For the text-containing cell, return its midpoint in (X, Y) coordinate format. 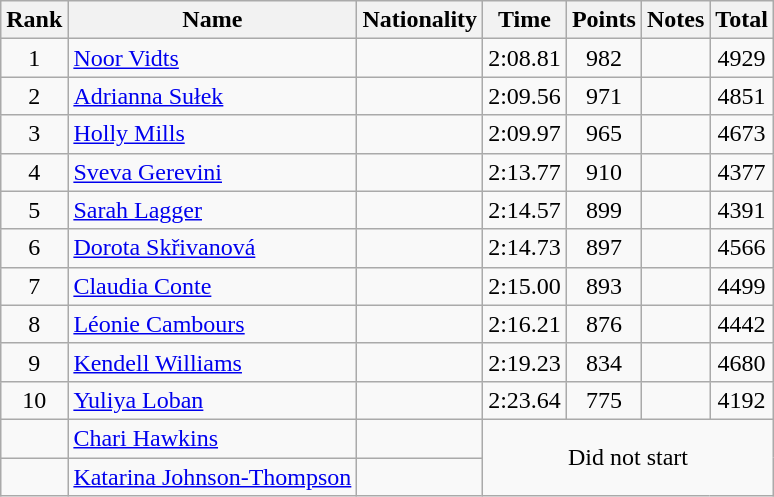
Nationality (420, 20)
10 (34, 400)
Dorota Skřivanová (212, 248)
2:14.73 (525, 248)
775 (604, 400)
4377 (742, 172)
971 (604, 96)
Chari Hawkins (212, 438)
Points (604, 20)
4673 (742, 134)
Kendell Williams (212, 362)
8 (34, 324)
899 (604, 210)
4499 (742, 286)
Claudia Conte (212, 286)
Name (212, 20)
4566 (742, 248)
4192 (742, 400)
876 (604, 324)
Noor Vidts (212, 58)
7 (34, 286)
4442 (742, 324)
Holly Mills (212, 134)
Time (525, 20)
893 (604, 286)
Léonie Cambours (212, 324)
910 (604, 172)
982 (604, 58)
6 (34, 248)
1 (34, 58)
965 (604, 134)
9 (34, 362)
2:16.21 (525, 324)
Notes (675, 20)
4929 (742, 58)
Rank (34, 20)
897 (604, 248)
3 (34, 134)
2:19.23 (525, 362)
2:23.64 (525, 400)
Adrianna Sułek (212, 96)
4391 (742, 210)
2:09.97 (525, 134)
Did not start (628, 457)
Katarina Johnson-Thompson (212, 477)
Yuliya Loban (212, 400)
834 (604, 362)
Sarah Lagger (212, 210)
2:09.56 (525, 96)
2:15.00 (525, 286)
2:13.77 (525, 172)
2 (34, 96)
2:14.57 (525, 210)
4 (34, 172)
4851 (742, 96)
4680 (742, 362)
Sveva Gerevini (212, 172)
Total (742, 20)
5 (34, 210)
2:08.81 (525, 58)
